Determine the (X, Y) coordinate at the center of the cell enclosing the given text.  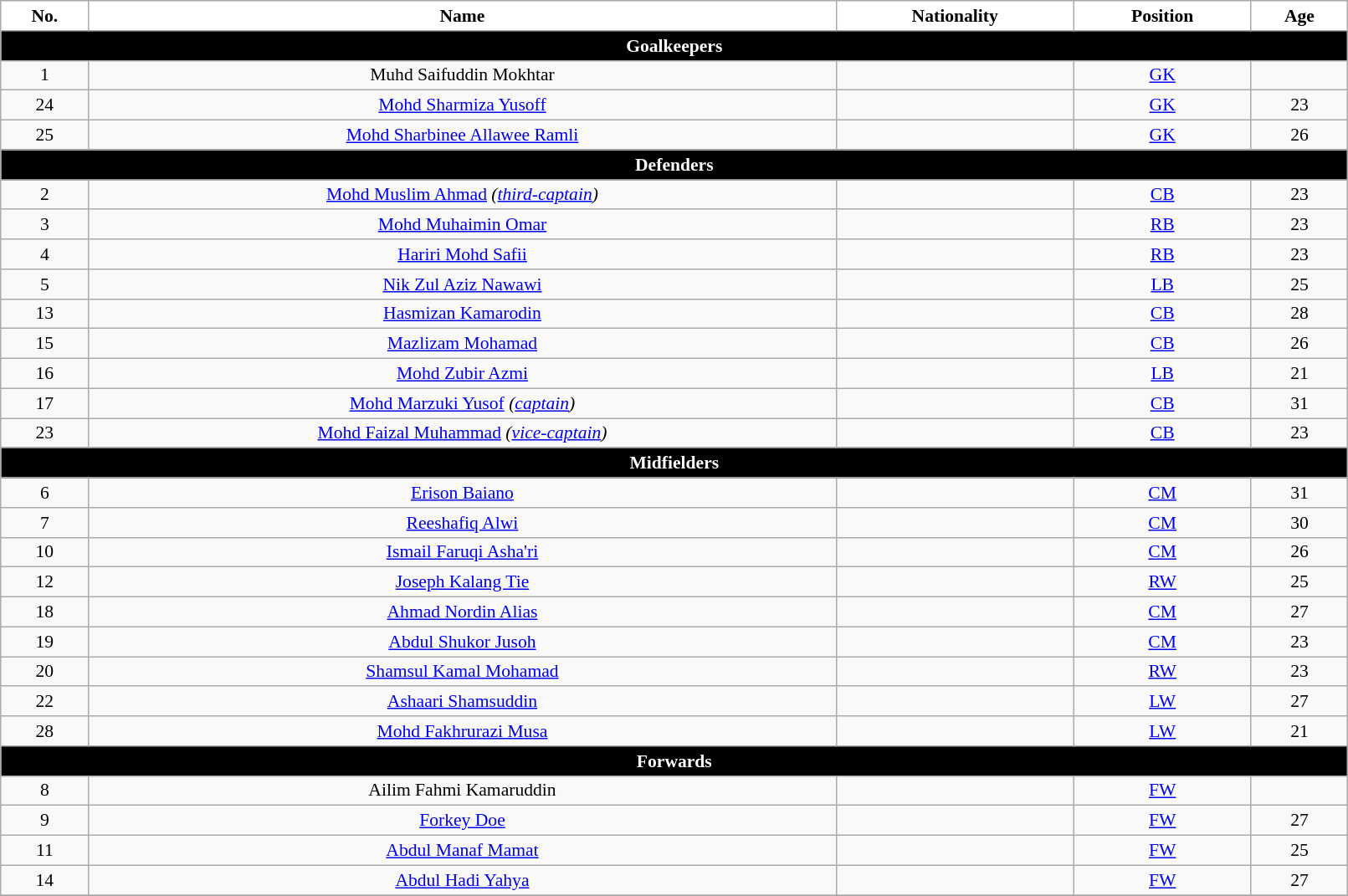
Mohd Fakhrurazi Musa (462, 731)
24 (45, 105)
Mohd Sharbinee Allawee Ramli (462, 136)
3 (45, 225)
5 (45, 284)
Forkey Doe (462, 821)
Erison Baiano (462, 493)
18 (45, 612)
Reeshafiq Alwi (462, 523)
Mohd Faizal Muhammad (vice-captain) (462, 433)
15 (45, 344)
Abdul Hadi Yahya (462, 880)
Mohd Sharmiza Yusoff (462, 105)
Abdul Manaf Mamat (462, 851)
8 (45, 791)
Ismail Faruqi Asha'ri (462, 552)
Mohd Muslim Ahmad (third-captain) (462, 195)
Abdul Shukor Jusoh (462, 642)
Forwards (674, 761)
11 (45, 851)
Age (1299, 16)
20 (45, 672)
Mohd Marzuki Yusof (captain) (462, 403)
6 (45, 493)
12 (45, 582)
10 (45, 552)
Hariri Mohd Safii (462, 254)
Ahmad Nordin Alias (462, 612)
Hasmizan Kamarodin (462, 314)
1 (45, 75)
Muhd Saifuddin Mokhtar (462, 75)
Mazlizam Mohamad (462, 344)
Defenders (674, 165)
Mohd Muhaimin Omar (462, 225)
4 (45, 254)
13 (45, 314)
No. (45, 16)
7 (45, 523)
14 (45, 880)
16 (45, 374)
Position (1162, 16)
Nationality (955, 16)
30 (1299, 523)
Nik Zul Aziz Nawawi (462, 284)
Goalkeepers (674, 46)
2 (45, 195)
Ailim Fahmi Kamaruddin (462, 791)
19 (45, 642)
22 (45, 702)
17 (45, 403)
9 (45, 821)
Shamsul Kamal Mohamad (462, 672)
Joseph Kalang Tie (462, 582)
Name (462, 16)
Ashaari Shamsuddin (462, 702)
Midfielders (674, 463)
Mohd Zubir Azmi (462, 374)
